Extract the [X, Y] coordinate from the center of the cell holding the provided text.  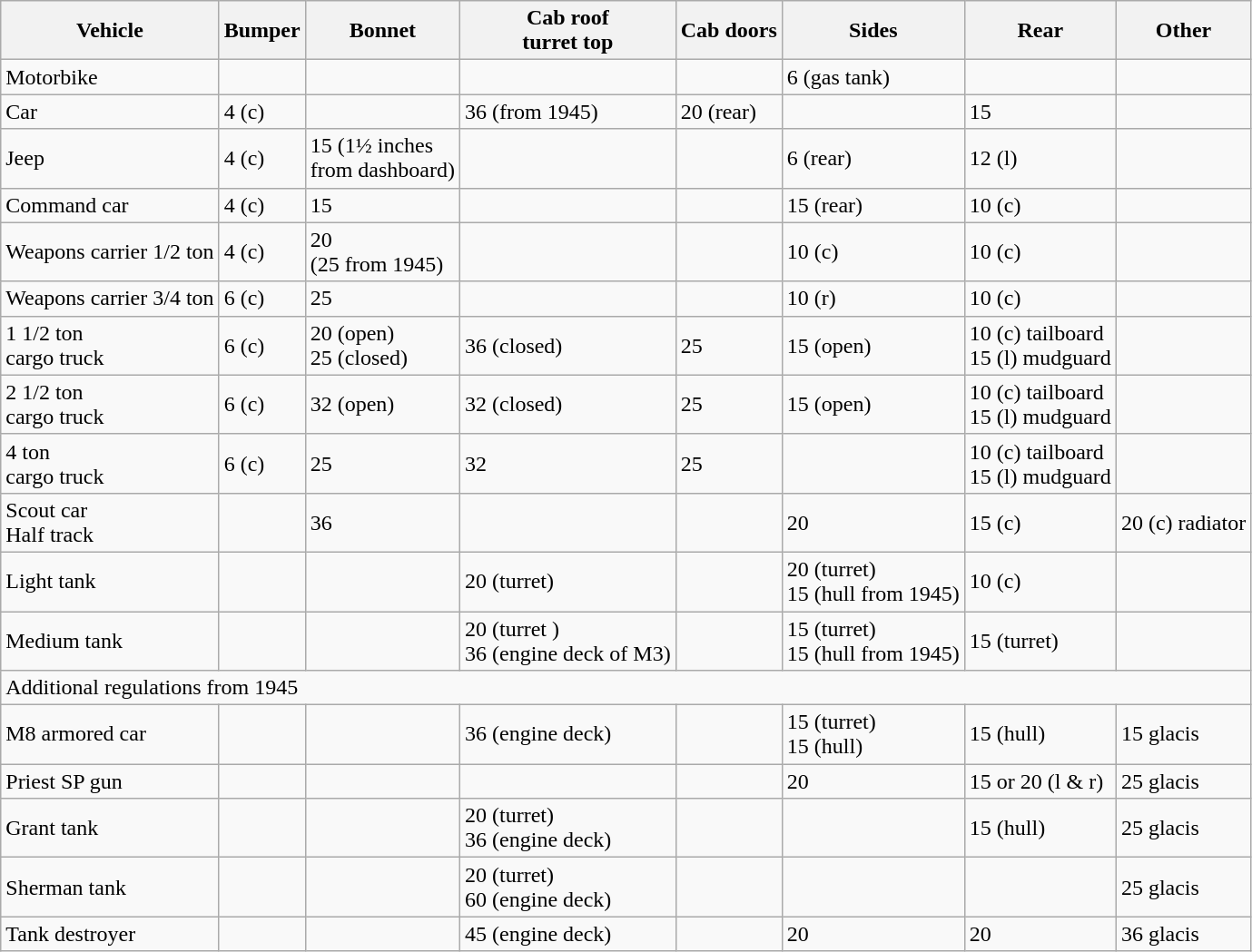
20 (turret) 36 (engine deck) [568, 828]
36 [382, 523]
15 or 20 (l & r) [1040, 781]
36 (closed) [568, 345]
Tank destroyer [110, 934]
Priest SP gun [110, 781]
20 (25 from 1945) [382, 252]
2 1/2 ton cargo truck [110, 405]
Weapons carrier 3/4 ton [110, 299]
36 (engine deck) [568, 735]
Weapons carrier 1/2 ton [110, 252]
36 (from 1945) [568, 112]
Other [1183, 31]
Car [110, 112]
15 (c) [1040, 523]
4 ton cargo truck [110, 463]
6 (rear) [873, 158]
20 (c) radiator [1183, 523]
32 [568, 463]
45 (engine deck) [568, 934]
15 (turret) 15 (hull) [873, 735]
M8 armored car [110, 735]
6 (gas tank) [873, 77]
1 1/2 ton cargo truck [110, 345]
20 (turret ) 36 (engine deck of M3) [568, 641]
Command car [110, 205]
32 (closed) [568, 405]
Cab roof turret top [568, 31]
Bumper [261, 31]
Motorbike [110, 77]
Vehicle [110, 31]
20 (turret) [568, 581]
20 (open) 25 (closed) [382, 345]
Medium tank [110, 641]
20 (turret) 15 (hull from 1945) [873, 581]
15 (1½ inches from dashboard) [382, 158]
Sherman tank [110, 888]
12 (l) [1040, 158]
Sides [873, 31]
Scout car Half track [110, 523]
Additional regulations from 1945 [626, 688]
36 glacis [1183, 934]
32 (open) [382, 405]
Cab doors [728, 31]
15 (turret) 15 (hull from 1945) [873, 641]
Bonnet [382, 31]
Rear [1040, 31]
Jeep [110, 158]
15 glacis [1183, 735]
15 (rear) [873, 205]
20 (rear) [728, 112]
15 (turret) [1040, 641]
Light tank [110, 581]
Grant tank [110, 828]
10 (r) [873, 299]
20 (turret) 60 (engine deck) [568, 888]
